Identify which cell holds the provided text, then report its (x, y) central coordinate. 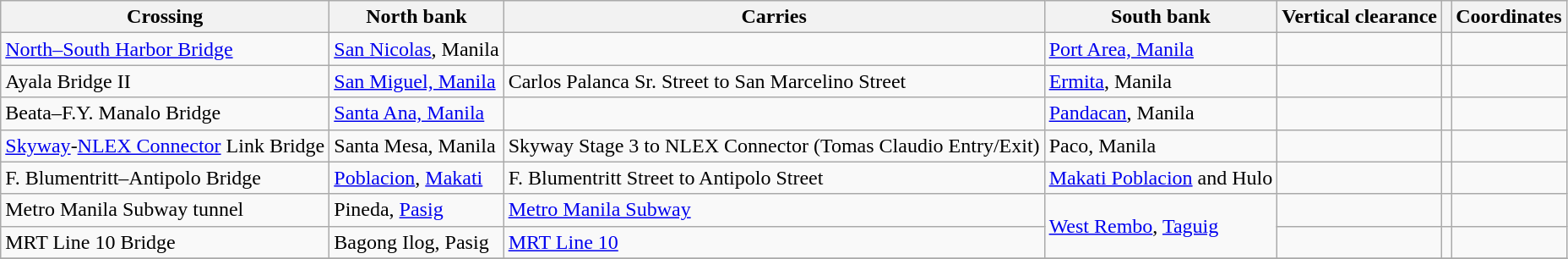
San Miguel, Manila (416, 81)
F. Blumentritt Street to Antipolo Street (774, 178)
Makati Poblacion and Hulo (1161, 178)
North–South Harbor Bridge (166, 49)
Santa Ana, Manila (416, 113)
Skyway-NLEX Connector Link Bridge (166, 146)
MRT Line 10 Bridge (166, 242)
Skyway Stage 3 to NLEX Connector (Tomas Claudio Entry/Exit) (774, 146)
Vertical clearance (1360, 17)
Coordinates (1509, 17)
Carries (774, 17)
San Nicolas, Manila (416, 49)
Pandacan, Manila (1161, 113)
Pineda, Pasig (416, 210)
Santa Mesa, Manila (416, 146)
Metro Manila Subway (774, 210)
Ayala Bridge II (166, 81)
Carlos Palanca Sr. Street to San Marcelino Street (774, 81)
West Rembo, Taguig (1161, 226)
Crossing (166, 17)
South bank (1161, 17)
Ermita, Manila (1161, 81)
Paco, Manila (1161, 146)
Bagong Ilog, Pasig (416, 242)
MRT Line 10 (774, 242)
Beata–F.Y. Manalo Bridge (166, 113)
North bank (416, 17)
Poblacion, Makati (416, 178)
Metro Manila Subway tunnel (166, 210)
Port Area, Manila (1161, 49)
F. Blumentritt–Antipolo Bridge (166, 178)
